From the cell containing the given text, extract its center point as [x, y] coordinate. 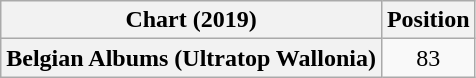
Position [428, 20]
83 [428, 58]
Chart (2019) [192, 20]
Belgian Albums (Ultratop Wallonia) [192, 58]
